Provide the [x, y] coordinate of the cell's center where the given text is located.  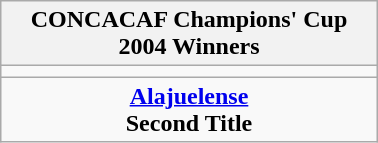
CONCACAF Champions' Cup2004 Winners [189, 34]
AlajuelenseSecond Title [189, 110]
